For the text-containing cell, return its midpoint in [x, y] coordinate format. 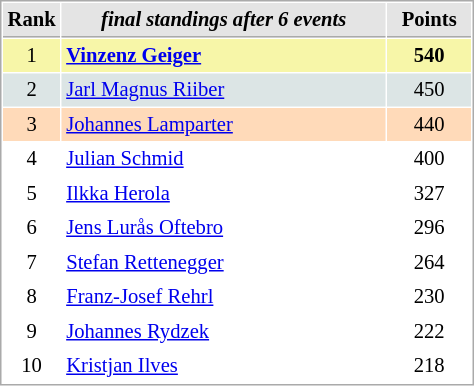
7 [32, 262]
Vinzenz Geiger [224, 56]
8 [32, 296]
Kristjan Ilves [224, 366]
264 [429, 262]
Ilkka Herola [224, 194]
9 [32, 332]
Jens Lurås Oftebro [224, 228]
222 [429, 332]
327 [429, 194]
Rank [32, 20]
440 [429, 124]
Julian Schmid [224, 158]
450 [429, 90]
final standings after 6 events [224, 20]
1 [32, 56]
Stefan Rettenegger [224, 262]
230 [429, 296]
540 [429, 56]
400 [429, 158]
Johannes Lamparter [224, 124]
218 [429, 366]
6 [32, 228]
Franz-Josef Rehrl [224, 296]
4 [32, 158]
10 [32, 366]
5 [32, 194]
3 [32, 124]
296 [429, 228]
Johannes Rydzek [224, 332]
Points [429, 20]
2 [32, 90]
Jarl Magnus Riiber [224, 90]
